Return the [x, y] coordinate for the center point of the cell that contains the specified text.  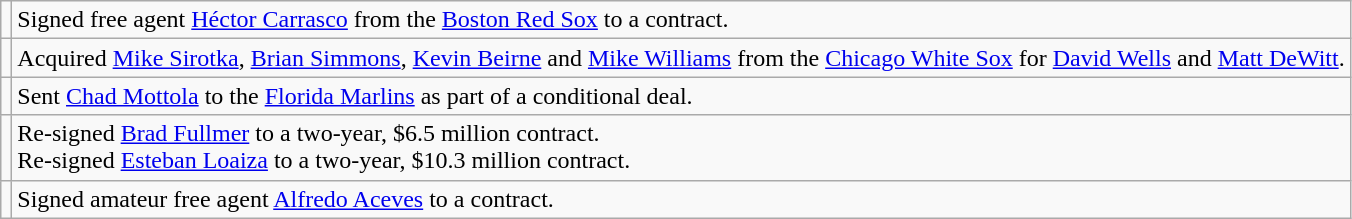
Signed free agent Héctor Carrasco from the Boston Red Sox to a contract. [681, 20]
Sent Chad Mottola to the Florida Marlins as part of a conditional deal. [681, 96]
Re-signed Brad Fullmer to a two-year, $6.5 million contract. Re-signed Esteban Loaiza to a two-year, $10.3 million contract. [681, 148]
Acquired Mike Sirotka, Brian Simmons, Kevin Beirne and Mike Williams from the Chicago White Sox for David Wells and Matt DeWitt. [681, 58]
Signed amateur free agent Alfredo Aceves to a contract. [681, 199]
